Extract the [x, y] coordinate from the center of the cell holding the provided text.  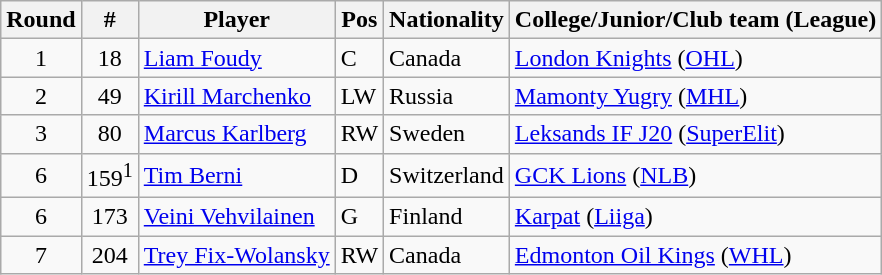
Liam Foudy [236, 58]
18 [110, 58]
7 [41, 255]
Finland [447, 217]
Sweden [447, 134]
D [359, 176]
80 [110, 134]
3 [41, 134]
GCK Lions (NLB) [695, 176]
1 [41, 58]
G [359, 217]
Tim Berni [236, 176]
LW [359, 96]
College/Junior/Club team (League) [695, 20]
C [359, 58]
Veini Vehvilainen [236, 217]
# [110, 20]
Russia [447, 96]
Edmonton Oil Kings (WHL) [695, 255]
Leksands IF J20 (SuperElit) [695, 134]
204 [110, 255]
London Knights (OHL) [695, 58]
Switzerland [447, 176]
Pos [359, 20]
Round [41, 20]
49 [110, 96]
173 [110, 217]
Mamonty Yugry (MHL) [695, 96]
Karpat (Liiga) [695, 217]
Marcus Karlberg [236, 134]
Player [236, 20]
Trey Fix-Wolansky [236, 255]
2 [41, 96]
1591 [110, 176]
Nationality [447, 20]
Kirill Marchenko [236, 96]
